Search for the cell housing the specified text and yield its (x, y) center coordinate. 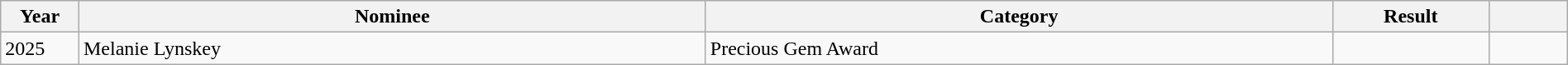
Result (1411, 17)
Precious Gem Award (1019, 48)
Year (40, 17)
2025 (40, 48)
Nominee (392, 17)
Melanie Lynskey (392, 48)
Category (1019, 17)
